Output the [X, Y] coordinate of the center of the cell containing the given text.  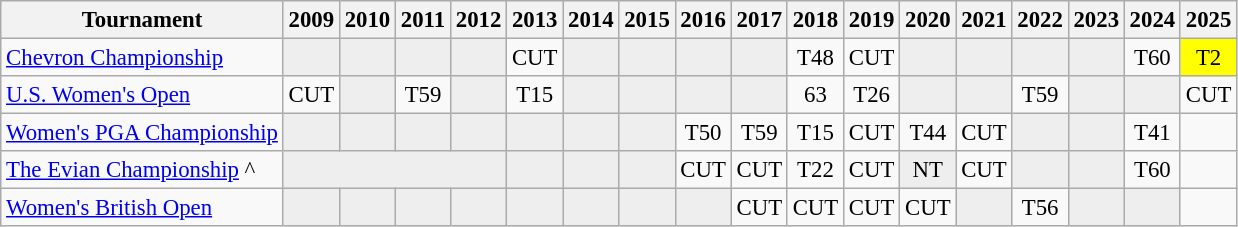
Women's PGA Championship [142, 133]
T41 [1152, 133]
2018 [815, 20]
2025 [1208, 20]
The Evian Championship ^ [142, 170]
2010 [367, 20]
2011 [424, 20]
2012 [478, 20]
2022 [1040, 20]
63 [815, 95]
2015 [647, 20]
NT [928, 170]
T50 [703, 133]
Chevron Championship [142, 58]
2016 [703, 20]
T26 [872, 95]
2009 [311, 20]
2017 [759, 20]
T48 [815, 58]
2024 [1152, 20]
2020 [928, 20]
T22 [815, 170]
T56 [1040, 208]
2013 [535, 20]
Women's British Open [142, 208]
U.S. Women's Open [142, 95]
2014 [591, 20]
T2 [1208, 58]
2019 [872, 20]
2021 [984, 20]
Tournament [142, 20]
T44 [928, 133]
2023 [1096, 20]
